Scan for the cell matching the given text and deliver its [x, y] coordinate at center. 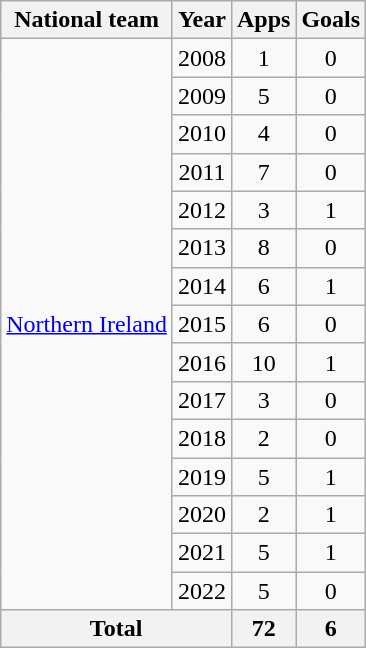
2013 [202, 248]
2011 [202, 172]
National team [87, 20]
2009 [202, 96]
2008 [202, 58]
72 [263, 629]
2018 [202, 438]
Northern Ireland [87, 324]
2016 [202, 362]
2019 [202, 477]
2020 [202, 515]
Year [202, 20]
4 [263, 134]
Total [116, 629]
10 [263, 362]
2014 [202, 286]
8 [263, 248]
Apps [263, 20]
Goals [331, 20]
2021 [202, 553]
2012 [202, 210]
2017 [202, 400]
2022 [202, 591]
2010 [202, 134]
2015 [202, 324]
7 [263, 172]
